Return (x, y) of the center of cell containing provided text 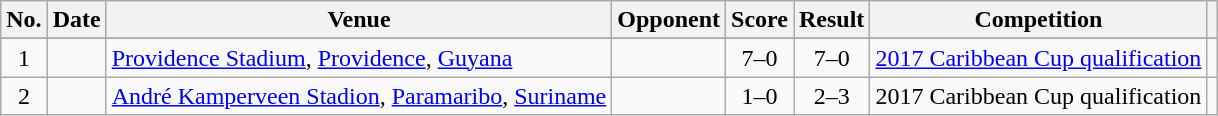
2 (24, 96)
Venue (359, 20)
1–0 (760, 96)
Result (832, 20)
Date (76, 20)
Competition (1038, 20)
André Kamperveen Stadion, Paramaribo, Suriname (359, 96)
No. (24, 20)
Score (760, 20)
2–3 (832, 96)
Opponent (669, 20)
1 (24, 58)
Providence Stadium, Providence, Guyana (359, 58)
